Determine the (X, Y) coordinate at the center of the cell enclosing the given text.  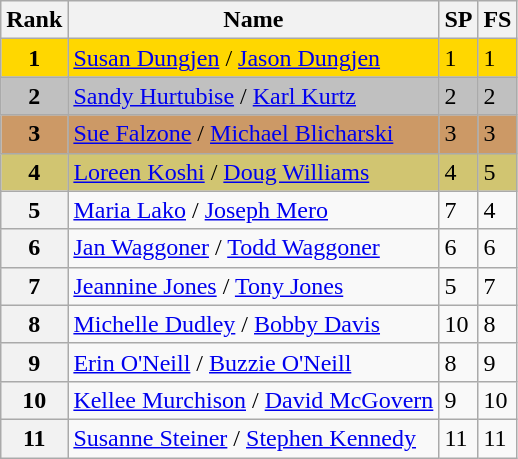
Susan Dungjen / Jason Dungjen (254, 58)
FS (498, 20)
Kellee Murchison / David McGovern (254, 400)
Erin O'Neill / Buzzie O'Neill (254, 362)
SP (458, 20)
Michelle Dudley / Bobby Davis (254, 324)
Sue Falzone / Michael Blicharski (254, 134)
Maria Lako / Joseph Mero (254, 210)
Loreen Koshi / Doug Williams (254, 172)
Jeannine Jones / Tony Jones (254, 286)
Rank (34, 20)
Susanne Steiner / Stephen Kennedy (254, 438)
Jan Waggoner / Todd Waggoner (254, 248)
Sandy Hurtubise / Karl Kurtz (254, 96)
Name (254, 20)
